Search for the cell housing the specified text and yield its [x, y] center coordinate. 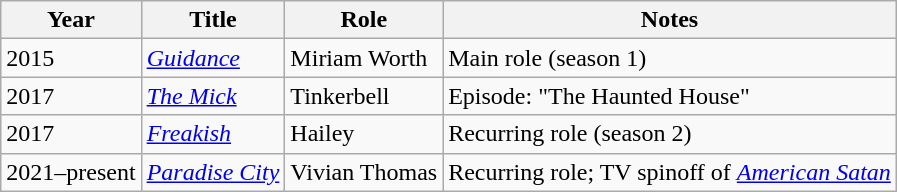
Hailey [364, 134]
2015 [71, 58]
Notes [670, 20]
Vivian Thomas [364, 172]
Episode: "The Haunted House" [670, 96]
Role [364, 20]
Paradise City [213, 172]
Recurring role; TV spinoff of American Satan [670, 172]
Year [71, 20]
Guidance [213, 58]
Freakish [213, 134]
Miriam Worth [364, 58]
Main role (season 1) [670, 58]
The Mick [213, 96]
Tinkerbell [364, 96]
Title [213, 20]
2021–present [71, 172]
Recurring role (season 2) [670, 134]
